Identify which cell holds the provided text, then report its (x, y) central coordinate. 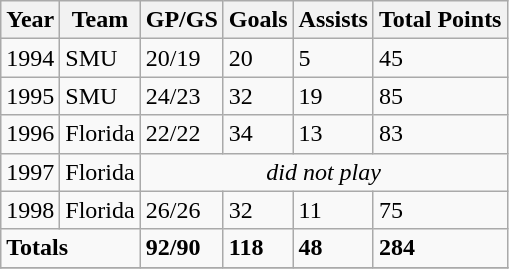
92/90 (182, 248)
13 (333, 134)
20 (258, 58)
1995 (30, 96)
Total Points (440, 20)
Year (30, 20)
GP/GS (182, 20)
22/22 (182, 134)
Totals (70, 248)
85 (440, 96)
1994 (30, 58)
1997 (30, 172)
45 (440, 58)
48 (333, 248)
did not play (324, 172)
Team (100, 20)
Assists (333, 20)
83 (440, 134)
1998 (30, 210)
Goals (258, 20)
118 (258, 248)
284 (440, 248)
34 (258, 134)
26/26 (182, 210)
5 (333, 58)
75 (440, 210)
1996 (30, 134)
20/19 (182, 58)
19 (333, 96)
24/23 (182, 96)
11 (333, 210)
